Scan for the cell matching the given text and deliver its [x, y] coordinate at center. 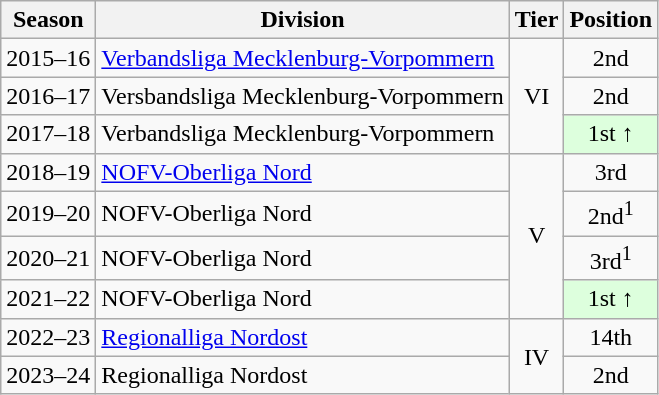
2022–23 [48, 337]
2016–17 [48, 96]
Position [611, 20]
2017–18 [48, 134]
Season [48, 20]
2021–22 [48, 299]
Versbandsliga Mecklenburg-Vorpommern [302, 96]
Division [302, 20]
IV [536, 356]
2019–20 [48, 214]
V [536, 236]
2020–21 [48, 258]
2015–16 [48, 58]
2018–19 [48, 172]
3rd [611, 172]
Tier [536, 20]
2023–24 [48, 375]
14th [611, 337]
2nd1 [611, 214]
VI [536, 96]
3rd1 [611, 258]
